Capture the cell that displays the provided text and extract its [x, y] central coordinate. 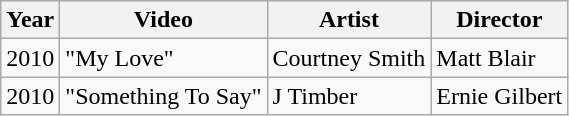
Artist [349, 20]
"My Love" [164, 58]
"Something To Say" [164, 96]
Courtney Smith [349, 58]
J Timber [349, 96]
Matt Blair [500, 58]
Year [30, 20]
Director [500, 20]
Video [164, 20]
Ernie Gilbert [500, 96]
